Identify which cell holds the provided text, then report its (X, Y) central coordinate. 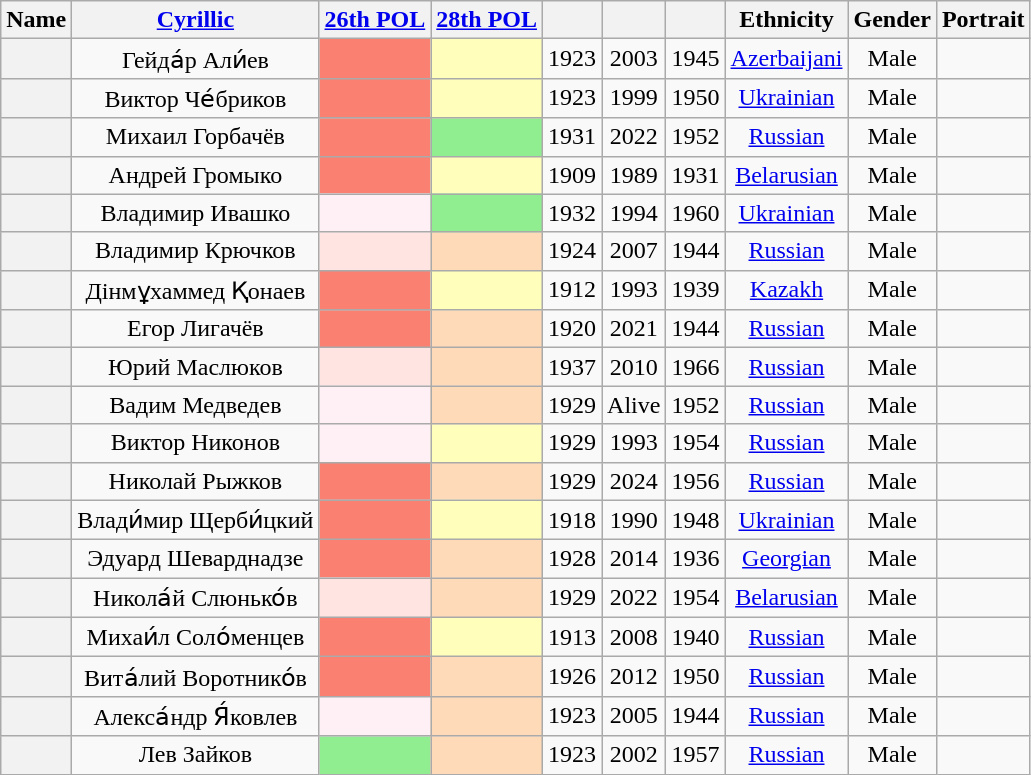
Эдуард Шеварднадзе (196, 559)
Михаил Горбачёв (196, 137)
Gender (892, 20)
1994 (634, 213)
Владимир Крючков (196, 251)
Kazakh (786, 290)
Никола́й Слюнько́в (196, 598)
Виктор Никонов (196, 443)
1945 (696, 59)
1960 (696, 213)
1932 (572, 213)
Михаи́л Соло́менцев (196, 637)
1999 (634, 98)
Portrait (983, 20)
1937 (572, 367)
Егор Лигачёв (196, 329)
Вита́лий Воротнико́в (196, 677)
26th POL (375, 20)
Name (36, 20)
2007 (634, 251)
1920 (572, 329)
2008 (634, 637)
1909 (572, 175)
1918 (572, 520)
Гейда́р Али́ев (196, 59)
Вадим Медведев (196, 405)
Cyrillic (196, 20)
Georgian (786, 559)
Лев Зайков (196, 755)
1966 (696, 367)
1956 (696, 481)
Влади́мир Щерби́цкий (196, 520)
1926 (572, 677)
1912 (572, 290)
Дінмұхаммед Қонаев (196, 290)
1936 (696, 559)
1957 (696, 755)
Андрей Громыко (196, 175)
Владимир Ивашко (196, 213)
2002 (634, 755)
1928 (572, 559)
1940 (696, 637)
1924 (572, 251)
1939 (696, 290)
2003 (634, 59)
Alive (634, 405)
2005 (634, 716)
1948 (696, 520)
2024 (634, 481)
Ethnicity (786, 20)
2014 (634, 559)
Николай Рыжков (196, 481)
Виктор Че́бриков (196, 98)
2021 (634, 329)
28th POL (487, 20)
1989 (634, 175)
2010 (634, 367)
Юрий Маслюков (196, 367)
Azerbaijani (786, 59)
1990 (634, 520)
1913 (572, 637)
2012 (634, 677)
Алекса́ндр Я́ковлев (196, 716)
